For the text-containing cell, return its midpoint in (x, y) coordinate format. 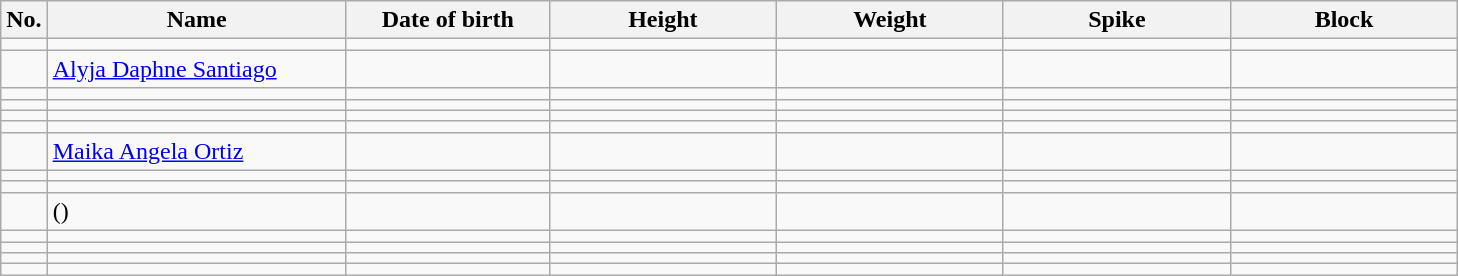
Block (1344, 20)
() (196, 211)
Maika Angela Ortiz (196, 151)
Alyja Daphne Santiago (196, 69)
Spike (1116, 20)
Height (662, 20)
Name (196, 20)
Weight (890, 20)
No. (24, 20)
Date of birth (448, 20)
